Scan for the cell matching the given text and deliver its [x, y] coordinate at center. 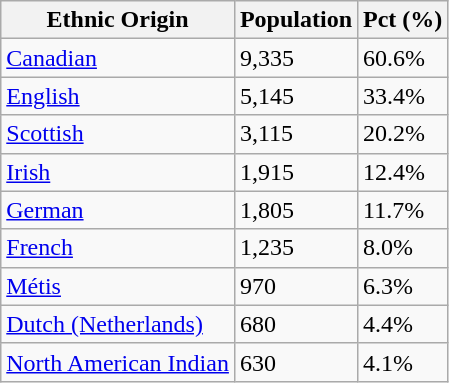
North American Indian [118, 362]
Irish [118, 172]
Dutch (Netherlands) [118, 324]
8.0% [403, 248]
Ethnic Origin [118, 20]
680 [296, 324]
Scottish [118, 134]
33.4% [403, 96]
12.4% [403, 172]
9,335 [296, 58]
6.3% [403, 286]
French [118, 248]
60.6% [403, 58]
5,145 [296, 96]
4.4% [403, 324]
20.2% [403, 134]
Pct (%) [403, 20]
English [118, 96]
970 [296, 286]
Canadian [118, 58]
630 [296, 362]
1,235 [296, 248]
3,115 [296, 134]
Population [296, 20]
11.7% [403, 210]
Métis [118, 286]
German [118, 210]
1,805 [296, 210]
4.1% [403, 362]
1,915 [296, 172]
